Identify which cell holds the provided text, then report its [X, Y] central coordinate. 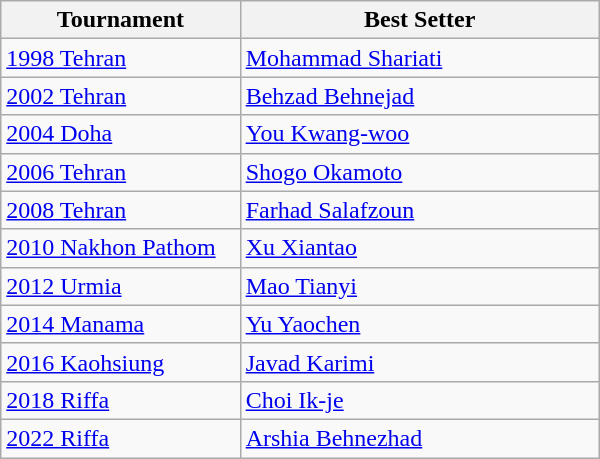
2002 Tehran [120, 96]
2018 Riffa [120, 400]
Shogo Okamoto [420, 172]
Tournament [120, 20]
Choi Ik-je [420, 400]
You Kwang-woo [420, 134]
Mao Tianyi [420, 286]
2010 Nakhon Pathom [120, 248]
Best Setter [420, 20]
Yu Yaochen [420, 324]
2022 Riffa [120, 438]
Xu Xiantao [420, 248]
2012 Urmia [120, 286]
Arshia Behnezhad [420, 438]
1998 Tehran [120, 58]
Farhad Salafzoun [420, 210]
2016 Kaohsiung [120, 362]
2006 Tehran [120, 172]
Mohammad Shariati [420, 58]
2004 Doha [120, 134]
Behzad Behnejad [420, 96]
2014 Manama [120, 324]
2008 Tehran [120, 210]
Javad Karimi [420, 362]
